Identify which cell holds the provided text, then report its (X, Y) central coordinate. 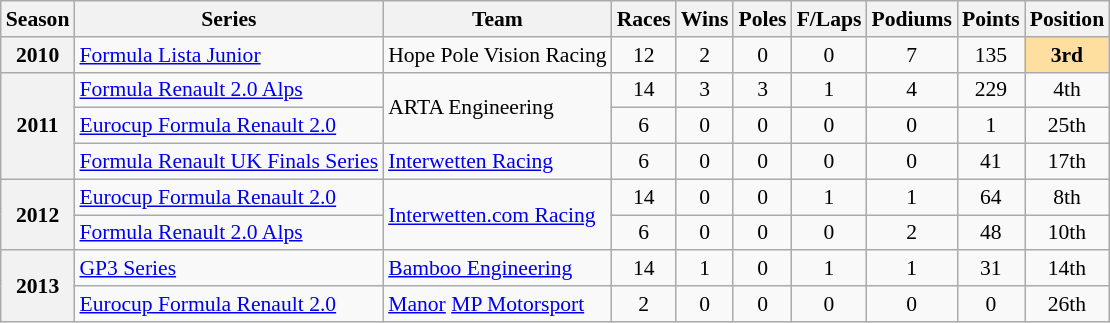
Position (1067, 19)
3rd (1067, 55)
GP3 Series (228, 269)
Interwetten.com Racing (497, 214)
Formula Lista Junior (228, 55)
Team (497, 19)
8th (1067, 197)
F/Laps (830, 19)
Podiums (912, 19)
48 (991, 233)
Series (228, 19)
Races (644, 19)
7 (912, 55)
ARTA Engineering (497, 108)
Points (991, 19)
4th (1067, 90)
2010 (38, 55)
12 (644, 55)
2012 (38, 214)
Hope Pole Vision Racing (497, 55)
31 (991, 269)
2013 (38, 286)
Wins (705, 19)
26th (1067, 304)
Season (38, 19)
17th (1067, 162)
Manor MP Motorsport (497, 304)
229 (991, 90)
135 (991, 55)
14th (1067, 269)
10th (1067, 233)
Interwetten Racing (497, 162)
25th (1067, 126)
Poles (762, 19)
Formula Renault UK Finals Series (228, 162)
Bamboo Engineering (497, 269)
4 (912, 90)
64 (991, 197)
41 (991, 162)
2011 (38, 126)
